Provide the (x, y) coordinate of the cell's center where the given text is located.  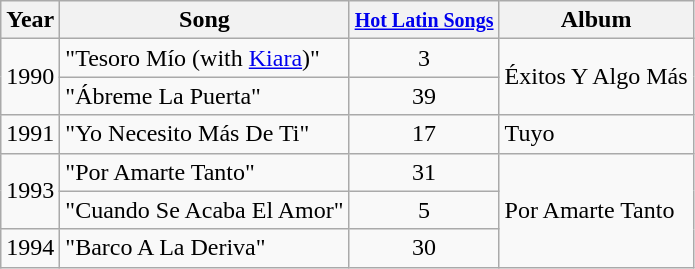
"Ábreme La Puerta" (204, 96)
Song (204, 20)
31 (424, 172)
"Cuando Se Acaba El Amor" (204, 210)
5 (424, 210)
Hot Latin Songs (424, 20)
1994 (30, 248)
1990 (30, 77)
Album (596, 20)
39 (424, 96)
1991 (30, 134)
Tuyo (596, 134)
"Yo Necesito Más De Ti" (204, 134)
1993 (30, 191)
Year (30, 20)
17 (424, 134)
"Tesoro Mío (with Kiara)" (204, 58)
"Por Amarte Tanto" (204, 172)
"Barco A La Deriva" (204, 248)
Por Amarte Tanto (596, 210)
3 (424, 58)
30 (424, 248)
Éxitos Y Algo Más (596, 77)
